Scan for the cell matching the given text and deliver its [X, Y] coordinate at center. 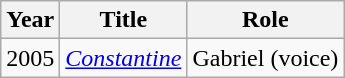
Title [124, 20]
Constantine [124, 58]
2005 [30, 58]
Gabriel (voice) [266, 58]
Year [30, 20]
Role [266, 20]
